Return [x, y] of the center of cell containing provided text 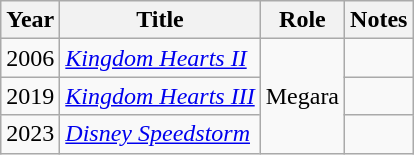
Year [30, 20]
Role [302, 20]
2006 [30, 58]
Notes [379, 20]
2023 [30, 134]
Kingdom Hearts II [160, 58]
Megara [302, 96]
Kingdom Hearts III [160, 96]
2019 [30, 96]
Disney Speedstorm [160, 134]
Title [160, 20]
